Find where the given text appears and provide that cell's center as (X, Y) coordinate. 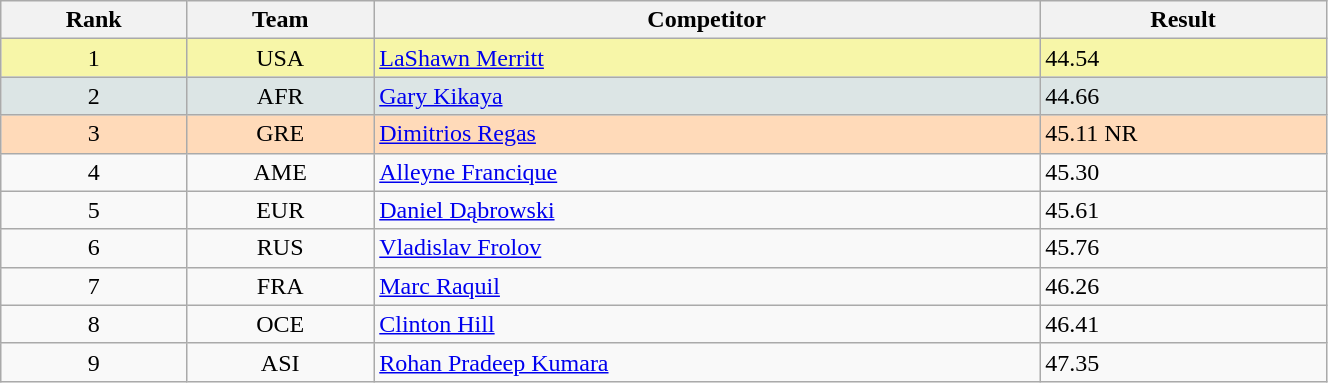
45.11 NR (1184, 134)
5 (94, 210)
7 (94, 286)
Dimitrios Regas (707, 134)
LaShawn Merritt (707, 58)
GRE (280, 134)
RUS (280, 248)
1 (94, 58)
4 (94, 172)
6 (94, 248)
Alleyne Francique (707, 172)
45.30 (1184, 172)
Clinton Hill (707, 324)
47.35 (1184, 362)
45.61 (1184, 210)
Team (280, 20)
Gary Kikaya (707, 96)
Rohan Pradeep Kumara (707, 362)
44.66 (1184, 96)
AFR (280, 96)
44.54 (1184, 58)
46.41 (1184, 324)
AME (280, 172)
USA (280, 58)
Rank (94, 20)
Vladislav Frolov (707, 248)
3 (94, 134)
46.26 (1184, 286)
Competitor (707, 20)
Result (1184, 20)
9 (94, 362)
EUR (280, 210)
Daniel Dąbrowski (707, 210)
2 (94, 96)
45.76 (1184, 248)
8 (94, 324)
Marc Raquil (707, 286)
OCE (280, 324)
FRA (280, 286)
ASI (280, 362)
